Search for the cell housing the specified text and yield its (x, y) center coordinate. 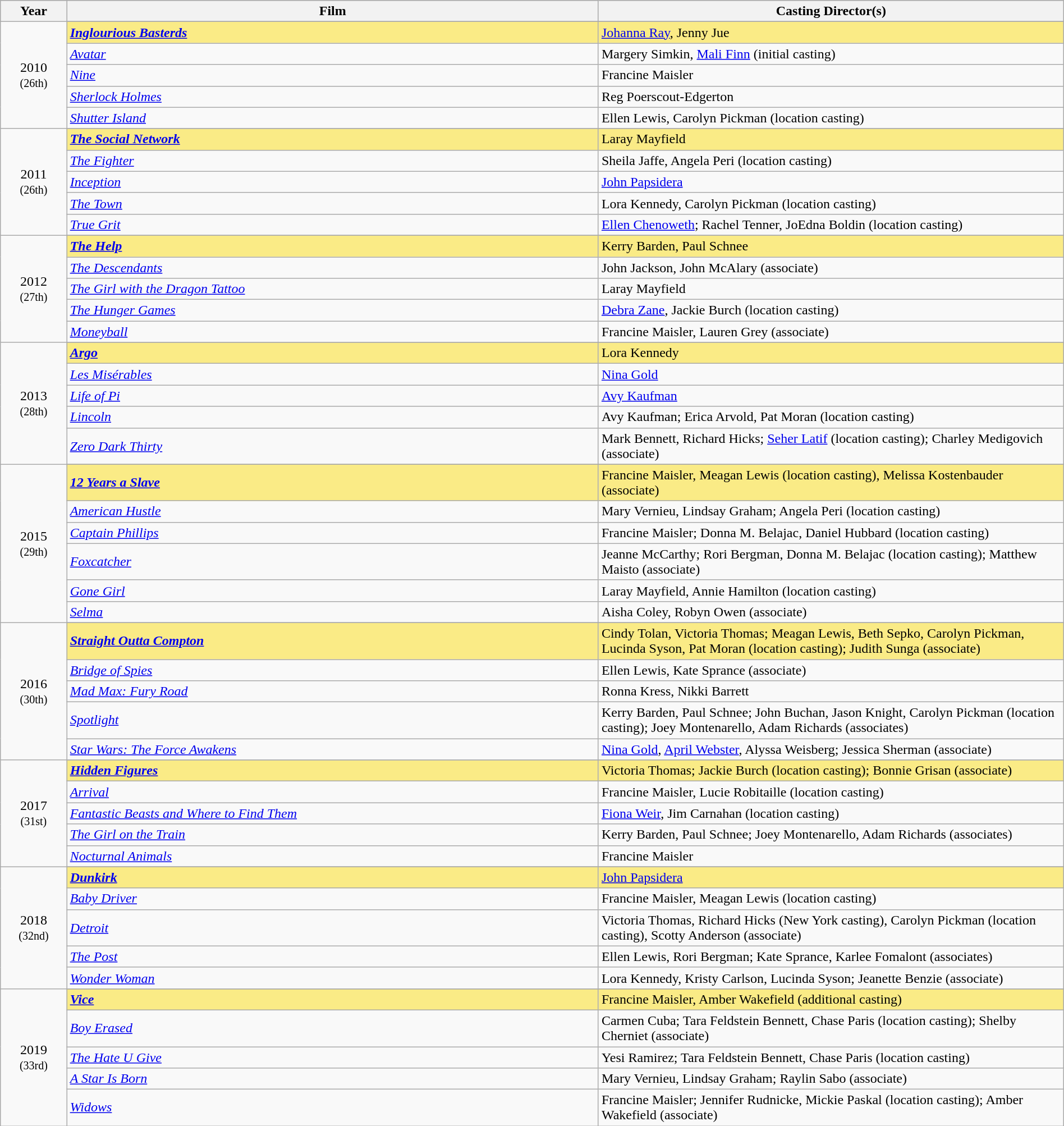
2015(29th) (34, 543)
Detroit (332, 927)
2011(26th) (34, 182)
The Hate U Give (332, 1057)
The Descendants (332, 268)
Life of Pi (332, 396)
Johanna Ray, Jenny Jue (831, 33)
Casting Director(s) (831, 11)
Vice (332, 999)
2016(30th) (34, 691)
Francine Maisler, Lucie Robitaille (location casting) (831, 792)
Inception (332, 182)
Bridge of Spies (332, 670)
Ellen Lewis, Carolyn Pickman (location casting) (831, 118)
John Jackson, John McAlary (associate) (831, 268)
Aisha Coley, Robyn Owen (associate) (831, 612)
Margery Simkin, Mali Finn (initial casting) (831, 54)
Victoria Thomas; Jackie Burch (location casting); Bonnie Grisan (associate) (831, 771)
The Girl with the Dragon Tattoo (332, 289)
Debra Zane, Jackie Burch (location casting) (831, 310)
Reg Poerscout-Edgerton (831, 97)
12 Years a Slave (332, 483)
Avatar (332, 54)
Ellen Chenoweth; Rachel Tenner, JoEdna Boldin (location casting) (831, 225)
Inglourious Basterds (332, 33)
Nina Gold (831, 374)
Zero Dark Thirty (332, 446)
The Social Network (332, 139)
Mad Max: Fury Road (332, 692)
The Girl on the Train (332, 835)
Arrival (332, 792)
Laray Mayfield, Annie Hamilton (location casting) (831, 591)
2017(31st) (34, 813)
Shutter Island (332, 118)
Gone Girl (332, 591)
Francine Maisler; Jennifer Rudnicke, Mickie Paskal (location casting); Amber Wakefield (associate) (831, 1108)
Cindy Tolan, Victoria Thomas; Meagan Lewis, Beth Sepko, Carolyn Pickman, Lucinda Syson, Pat Moran (location casting); Judith Sunga (associate) (831, 641)
Ellen Lewis, Kate Sprance (associate) (831, 670)
Baby Driver (332, 899)
Kerry Barden, Paul Schnee; John Buchan, Jason Knight, Carolyn Pickman (location casting); Joey Montenarello, Adam Richards (associates) (831, 721)
Fiona Weir, Jim Carnahan (location casting) (831, 813)
Ronna Kress, Nikki Barrett (831, 692)
Francine Maisler, Meagan Lewis (location casting) (831, 899)
Lincoln (332, 417)
Sheila Jaffe, Angela Peri (location casting) (831, 161)
Jeanne McCarthy; Rori Bergman, Donna M. Belajac (location casting); Matthew Maisto (associate) (831, 561)
Wonder Woman (332, 978)
A Star Is Born (332, 1079)
Victoria Thomas, Richard Hicks (New York casting), Carolyn Pickman (location casting), Scotty Anderson (associate) (831, 927)
The Help (332, 246)
Hidden Figures (332, 771)
Francine Maisler, Amber Wakefield (additional casting) (831, 999)
Kerry Barden, Paul Schnee (831, 246)
Avy Kaufman (831, 396)
Les Misérables (332, 374)
The Town (332, 203)
Mary Vernieu, Lindsay Graham; Angela Peri (location casting) (831, 511)
Francine Maisler, Meagan Lewis (location casting), Melissa Kostenbauder (associate) (831, 483)
Francine Maisler, Lauren Grey (associate) (831, 332)
Nine (332, 75)
Mary Vernieu, Lindsay Graham; Raylin Sabo (associate) (831, 1079)
The Hunger Games (332, 310)
Widows (332, 1108)
Nina Gold, April Webster, Alyssa Weisberg; Jessica Sherman (associate) (831, 749)
Straight Outta Compton (332, 641)
Spotlight (332, 721)
Lora Kennedy, Kristy Carlson, Lucinda Syson; Jeanette Benzie (associate) (831, 978)
Francine Maisler; Donna M. Belajac, Daniel Hubbard (location casting) (831, 533)
True Grit (332, 225)
Carmen Cuba; Tara Feldstein Bennett, Chase Paris (location casting); Shelby Cherniet (associate) (831, 1028)
Sherlock Holmes (332, 97)
Captain Phillips (332, 533)
Dunkirk (332, 877)
Foxcatcher (332, 561)
Star Wars: The Force Awakens (332, 749)
American Hustle (332, 511)
Film (332, 11)
Mark Bennett, Richard Hicks; Seher Latif (location casting); Charley Medigovich (associate) (831, 446)
Argo (332, 353)
The Fighter (332, 161)
Moneyball (332, 332)
Lora Kennedy, Carolyn Pickman (location casting) (831, 203)
2018(32nd) (34, 927)
2019(33rd) (34, 1057)
Selma (332, 612)
Year (34, 11)
2013(28th) (34, 403)
2012(27th) (34, 289)
Ellen Lewis, Rori Bergman; Kate Sprance, Karlee Fomalont (associates) (831, 956)
Lora Kennedy (831, 353)
Yesi Ramirez; Tara Feldstein Bennett, Chase Paris (location casting) (831, 1057)
Kerry Barden, Paul Schnee; Joey Montenarello, Adam Richards (associates) (831, 835)
Nocturnal Animals (332, 856)
Boy Erased (332, 1028)
Avy Kaufman; Erica Arvold, Pat Moran (location casting) (831, 417)
The Post (332, 956)
2010(26th) (34, 75)
Fantastic Beasts and Where to Find Them (332, 813)
